Locate the cell with the specified text and output its [x, y] center coordinate. 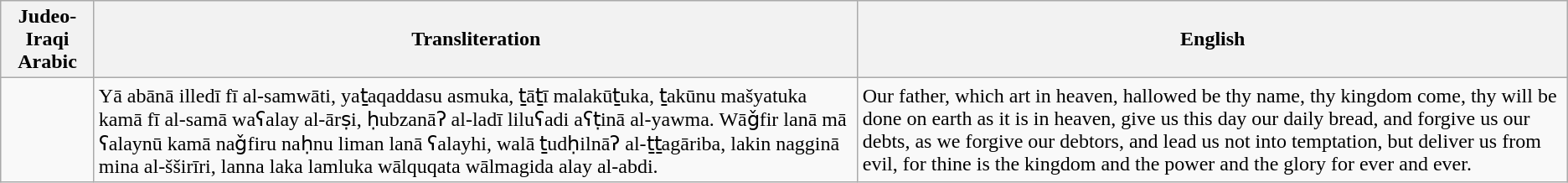
English [1213, 39]
Transliteration [476, 39]
Judeo-Iraqi Arabic [48, 39]
